From the cell containing the given text, extract its center point as (x, y) coordinate. 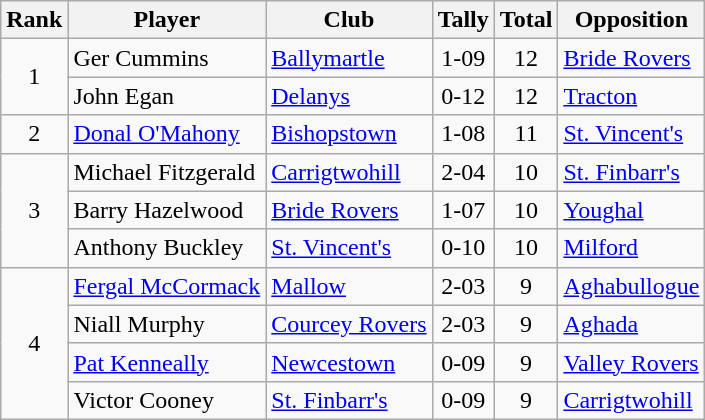
2 (34, 134)
Ballymartle (349, 58)
4 (34, 343)
Bishopstown (349, 134)
Rank (34, 20)
Anthony Buckley (167, 248)
Mallow (349, 286)
Player (167, 20)
Courcey Rovers (349, 324)
Ger Cummins (167, 58)
Delanys (349, 96)
Valley Rovers (632, 362)
0-10 (463, 248)
1 (34, 77)
Victor Cooney (167, 400)
Opposition (632, 20)
Tally (463, 20)
Niall Murphy (167, 324)
1-09 (463, 58)
11 (526, 134)
3 (34, 210)
Youghal (632, 210)
Pat Kenneally (167, 362)
1-07 (463, 210)
Milford (632, 248)
1-08 (463, 134)
Fergal McCormack (167, 286)
Michael Fitzgerald (167, 172)
Aghabullogue (632, 286)
Barry Hazelwood (167, 210)
Tracton (632, 96)
Newcestown (349, 362)
0-12 (463, 96)
John Egan (167, 96)
2-04 (463, 172)
Total (526, 20)
Aghada (632, 324)
Donal O'Mahony (167, 134)
Club (349, 20)
